Return the (X, Y) coordinate for the center point of the cell that contains the specified text.  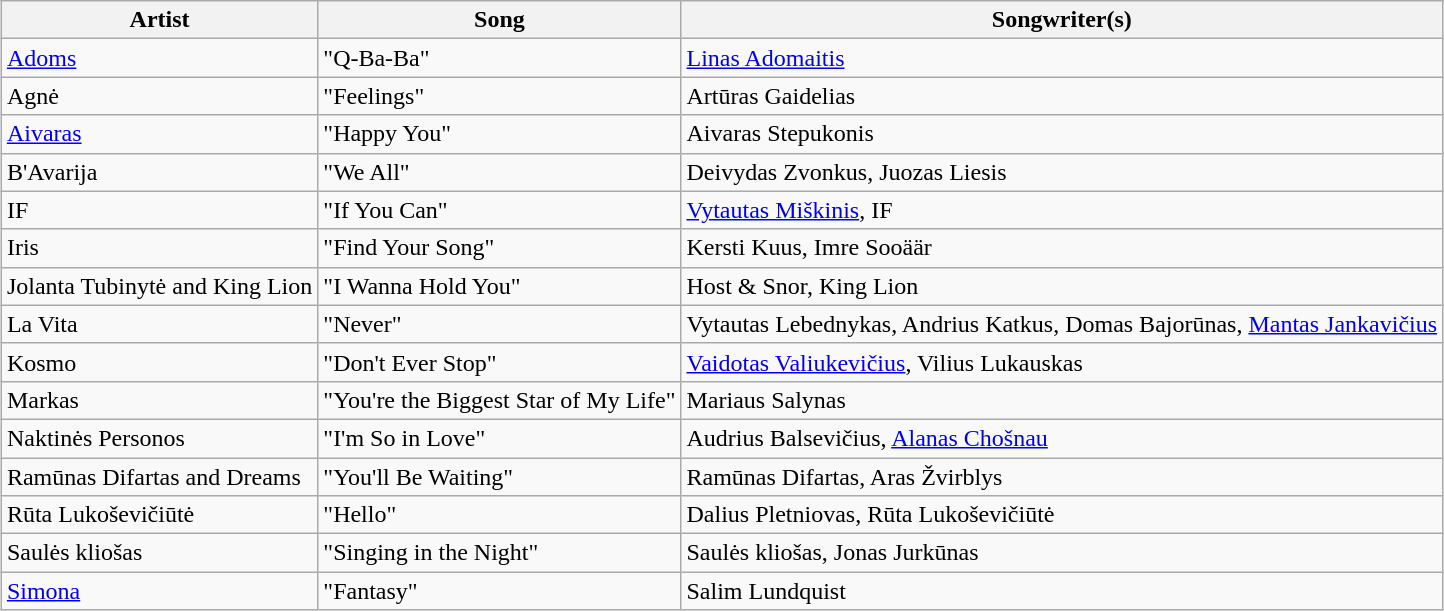
Mariaus Salynas (1062, 400)
Audrius Balsevičius, Alanas Chošnau (1062, 438)
Host & Snor, King Lion (1062, 286)
Saulės kliošas, Jonas Jurkūnas (1062, 553)
Vytautas Lebednykas, Andrius Katkus, Domas Bajorūnas, Mantas Jankavičius (1062, 324)
Kersti Kuus, Imre Sooäär (1062, 248)
B'Avarija (159, 172)
Saulės kliošas (159, 553)
Vytautas Miškinis, IF (1062, 210)
Artist (159, 20)
IF (159, 210)
Deivydas Zvonkus, Juozas Liesis (1062, 172)
"Fantasy" (500, 591)
Markas (159, 400)
Song (500, 20)
"Don't Ever Stop" (500, 362)
"Q-Ba-Ba" (500, 58)
"I'm So in Love" (500, 438)
Salim Lundquist (1062, 591)
Linas Adomaitis (1062, 58)
Agnė (159, 96)
"You'll Be Waiting" (500, 477)
"Never" (500, 324)
La Vita (159, 324)
Kosmo (159, 362)
Adoms (159, 58)
Aivaras (159, 134)
Rūta Lukoševičiūtė (159, 515)
"Feelings" (500, 96)
"You're the Biggest Star of My Life" (500, 400)
Iris (159, 248)
Aivaras Stepukonis (1062, 134)
"Hello" (500, 515)
"Singing in the Night" (500, 553)
Ramūnas Difartas and Dreams (159, 477)
Naktinės Personos (159, 438)
"Happy You" (500, 134)
"If You Can" (500, 210)
"I Wanna Hold You" (500, 286)
Jolanta Tubinytė and King Lion (159, 286)
"Find Your Song" (500, 248)
Dalius Pletniovas, Rūta Lukoševičiūtė (1062, 515)
Artūras Gaidelias (1062, 96)
"We All" (500, 172)
Songwriter(s) (1062, 20)
Ramūnas Difartas, Aras Žvirblys (1062, 477)
Vaidotas Valiukevičius, Vilius Lukauskas (1062, 362)
Simona (159, 591)
